Output the [x, y] coordinate of the center of the cell containing the given text.  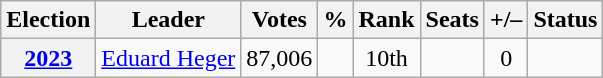
Eduard Heger [168, 58]
% [336, 20]
Leader [168, 20]
87,006 [280, 58]
Election [48, 20]
Votes [280, 20]
2023 [48, 58]
Seats [452, 20]
Status [566, 20]
Rank [386, 20]
+/– [506, 20]
0 [506, 58]
10th [386, 58]
